Return [x, y] of the center of cell containing provided text 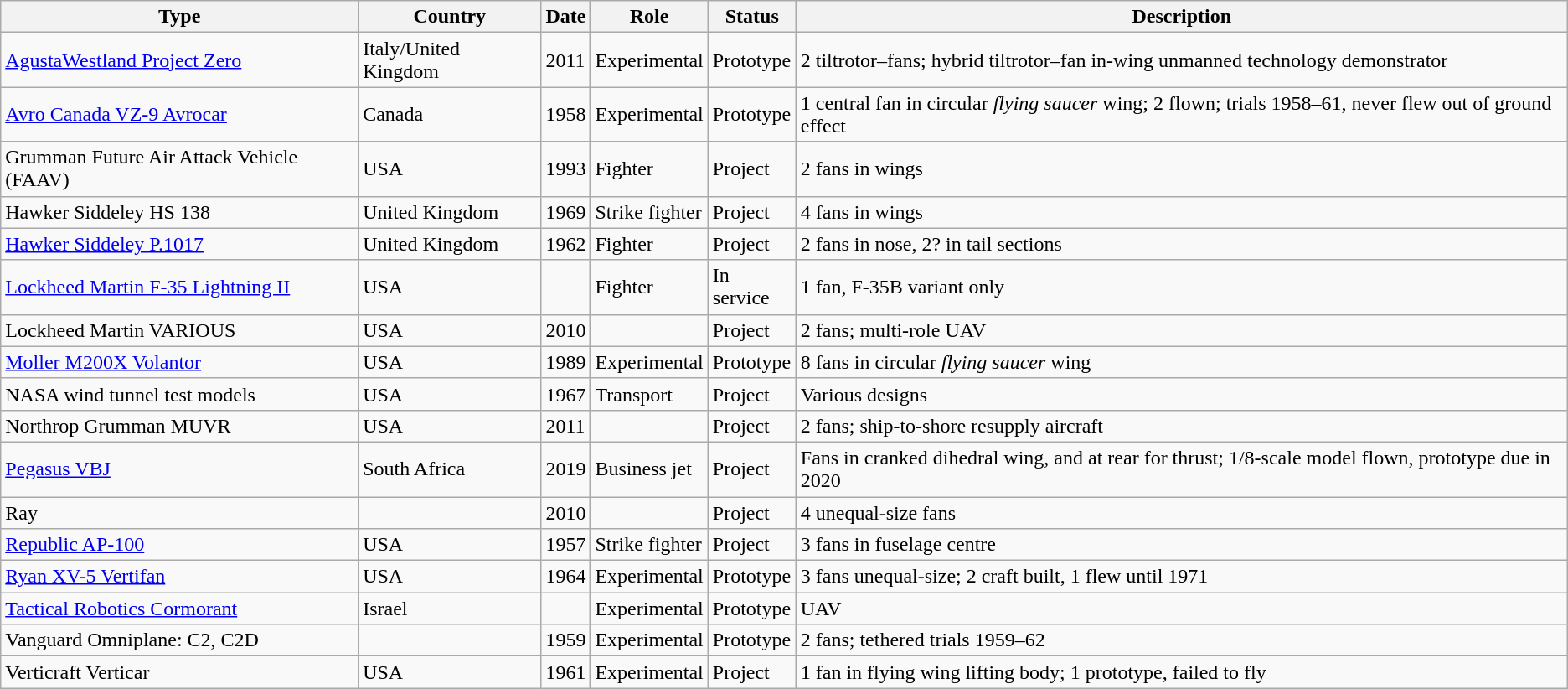
Business jet [649, 469]
UAV [1181, 609]
Tactical Robotics Cormorant [179, 609]
2019 [566, 469]
Canada [450, 114]
Role [649, 17]
Grumman Future Air Attack Vehicle (FAAV) [179, 169]
1 central fan in circular flying saucer wing; 2 flown; trials 1958–61, never flew out of ground effect [1181, 114]
3 fans unequal-size; 2 craft built, 1 flew until 1971 [1181, 577]
1993 [566, 169]
2 fans; tethered trials 1959–62 [1181, 640]
AgustaWestland Project Zero [179, 60]
In service [752, 287]
Date [566, 17]
1964 [566, 577]
1958 [566, 114]
NASA wind tunnel test models [179, 394]
1959 [566, 640]
Avro Canada VZ-9 Avrocar [179, 114]
1961 [566, 672]
2 fans in nose, 2? in tail sections [1181, 244]
Fans in cranked dihedral wing, and at rear for thrust; 1/8-scale model flown, prototype due in 2020 [1181, 469]
Hawker Siddeley HS 138 [179, 212]
Israel [450, 609]
Republic AP-100 [179, 545]
Hawker Siddeley P.1017 [179, 244]
Moller M200X Volantor [179, 362]
1957 [566, 545]
1962 [566, 244]
2 fans in wings [1181, 169]
3 fans in fuselage centre [1181, 545]
Status [752, 17]
8 fans in circular flying saucer wing [1181, 362]
Ryan XV-5 Vertifan [179, 577]
4 fans in wings [1181, 212]
2 fans; ship-to-shore resupply aircraft [1181, 426]
1967 [566, 394]
Ray [179, 512]
4 unequal-size fans [1181, 512]
Country [450, 17]
Pegasus VBJ [179, 469]
1969 [566, 212]
1 fan in flying wing lifting body; 1 prototype, failed to fly [1181, 672]
Verticraft Verticar [179, 672]
Vanguard Omniplane: C2, C2D [179, 640]
Northrop Grumman MUVR [179, 426]
2 tiltrotor–fans; hybrid tiltrotor–fan in-wing unmanned technology demonstrator [1181, 60]
Description [1181, 17]
Various designs [1181, 394]
2 fans; multi-role UAV [1181, 330]
1989 [566, 362]
Lockheed Martin F-35 Lightning II [179, 287]
Type [179, 17]
1 fan, F-35B variant only [1181, 287]
Italy/United Kingdom [450, 60]
Transport [649, 394]
Lockheed Martin VARIOUS [179, 330]
South Africa [450, 469]
